Pinpoint the cell where the given text exists, returning its (x, y) midpoint coordinate. 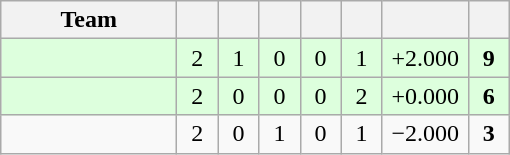
6 (488, 96)
3 (488, 134)
Team (89, 20)
−2.000 (425, 134)
+0.000 (425, 96)
9 (488, 58)
+2.000 (425, 58)
